Extract the [X, Y] coordinate from the center of the cell holding the provided text.  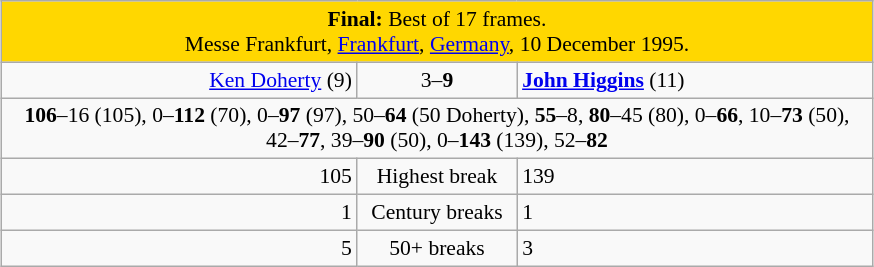
John Higgins (11) [694, 80]
3 [694, 248]
Final: Best of 17 frames. Messe Frankfurt, Frankfurt, Germany, 10 December 1995. [437, 32]
Ken Doherty (9) [180, 80]
50+ breaks [437, 248]
Century breaks [437, 213]
139 [694, 177]
106–16 (105), 0–112 (70), 0–97 (97), 50–64 (50 Doherty), 55–8, 80–45 (80), 0–66, 10–73 (50), 42–77, 39–90 (50), 0–143 (139), 52–82 [437, 128]
3–9 [437, 80]
Highest break [437, 177]
105 [180, 177]
5 [180, 248]
